Provide the [X, Y] coordinate of the cell's center where the given text is located.  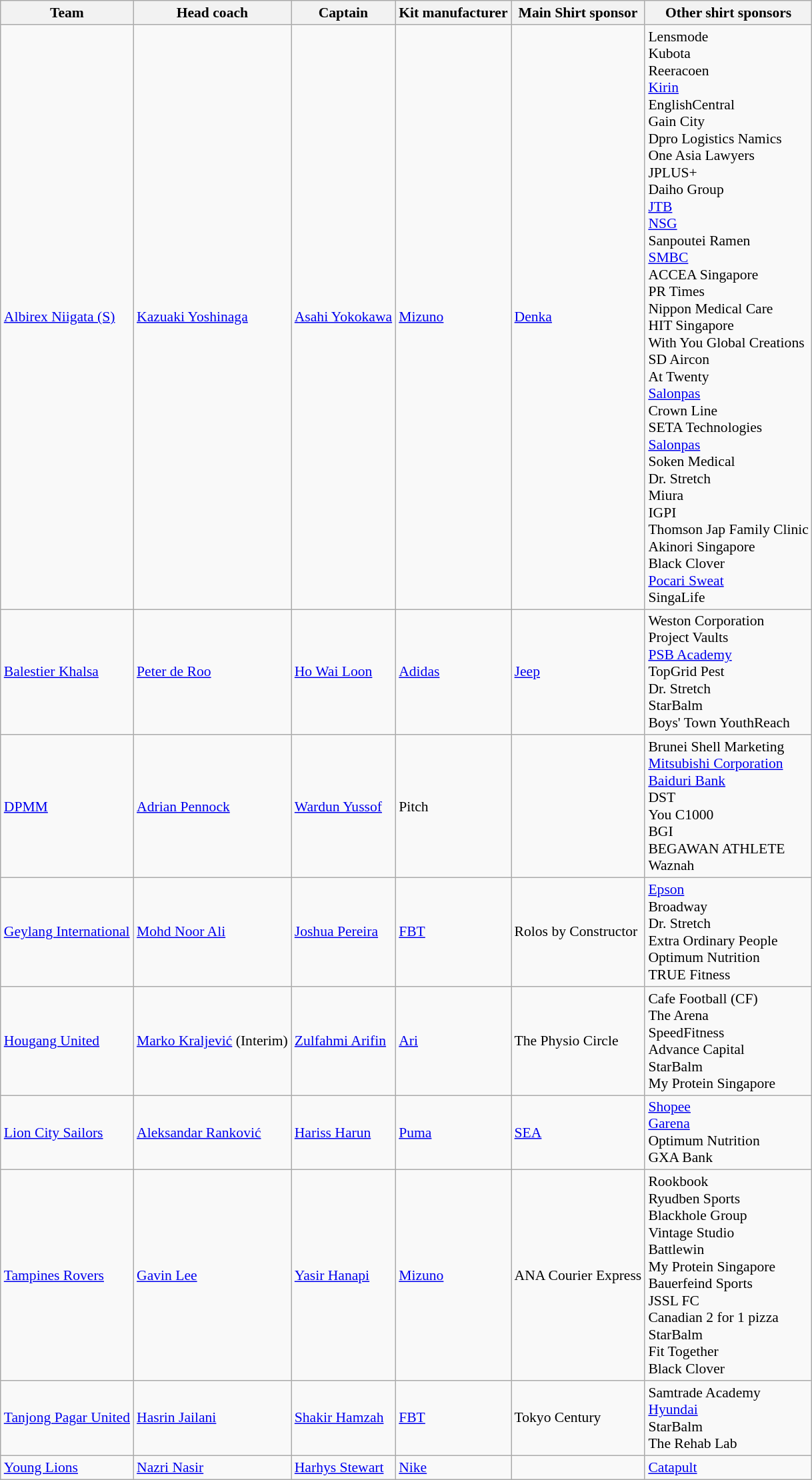
Head coach [212, 13]
Shopee Garena Optimum Nutrition GXA Bank [728, 1133]
Aleksandar Ranković [212, 1133]
Peter de Roo [212, 672]
Catapult [728, 1467]
Balestier Khalsa [67, 672]
Nike [453, 1467]
Captain [343, 13]
Main Shirt sponsor [579, 13]
Mohd Noor Ali [212, 932]
Weston Corporation Project Vaults PSB Academy TopGrid Pest Dr. Stretch StarBalm Boys' Town YouthReach [728, 672]
Asahi Yokokawa [343, 317]
Adidas [453, 672]
Shakir Hamzah [343, 1418]
ANA Courier Express [579, 1275]
Geylang International [67, 932]
Nazri Nasir [212, 1467]
Adrian Pennock [212, 807]
The Physio Circle [579, 1041]
Denka [579, 317]
Kazuaki Yoshinaga [212, 317]
Rolos by Constructor [579, 932]
Marko Kraljević (Interim) [212, 1041]
Ari [453, 1041]
Other shirt sponsors [728, 13]
Lion City Sailors [67, 1133]
Yasir Hanapi [343, 1275]
Brunei Shell Marketing Mitsubishi Corporation Baiduri Bank DST You C1000 BGI BEGAWAN ATHLETE Waznah [728, 807]
Albirex Niigata (S) [67, 317]
Tokyo Century [579, 1418]
Joshua Pereira [343, 932]
Zulfahmi Arifin [343, 1041]
Ho Wai Loon [343, 672]
Cafe Football (CF) The Arena SpeedFitness Advance Capital StarBalm My Protein Singapore [728, 1041]
Epson Broadway Dr. Stretch Extra Ordinary People Optimum Nutrition TRUE Fitness [728, 932]
Gavin Lee [212, 1275]
DPMM [67, 807]
SEA [579, 1133]
Hasrin Jailani [212, 1418]
Hougang United [67, 1041]
Team [67, 13]
Wardun Yussof [343, 807]
Tanjong Pagar United [67, 1418]
Kit manufacturer [453, 13]
Puma [453, 1133]
Hariss Harun [343, 1133]
Tampines Rovers [67, 1275]
Pitch [453, 807]
Young Lions [67, 1467]
Samtrade Academy Hyundai StarBalm The Rehab Lab [728, 1418]
Harhys Stewart [343, 1467]
Jeep [579, 672]
